Locate the cell with the specified text and output its [x, y] center coordinate. 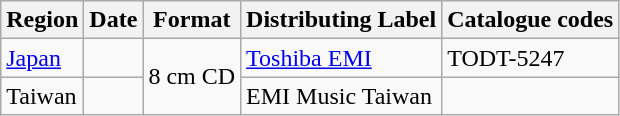
Date [114, 20]
8 cm CD [192, 77]
Catalogue codes [530, 20]
Distributing Label [342, 20]
Region [42, 20]
Format [192, 20]
Taiwan [42, 96]
Japan [42, 58]
EMI Music Taiwan [342, 96]
TODT-5247 [530, 58]
Toshiba EMI [342, 58]
